For the text-containing cell, return its midpoint in (x, y) coordinate format. 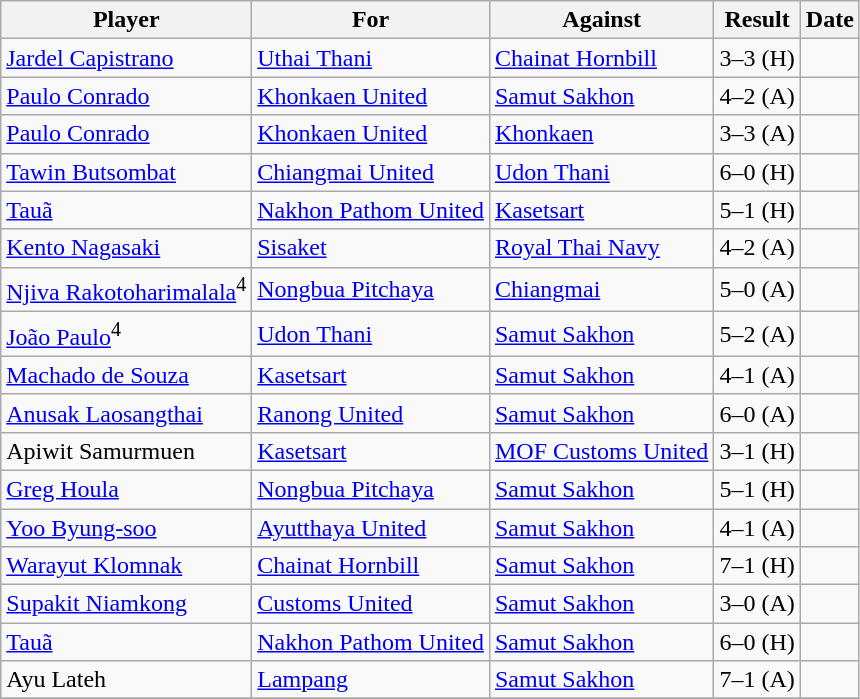
João Paulo4 (126, 334)
Result (757, 20)
For (371, 20)
MOF Customs United (601, 451)
Anusak Laosangthai (126, 413)
3–3 (A) (757, 134)
Against (601, 20)
Player (126, 20)
Customs United (371, 604)
5–2 (A) (757, 334)
3–1 (H) (757, 451)
Chiangmai United (371, 172)
Yoo Byung-soo (126, 528)
Apiwit Samurmuen (126, 451)
Uthai Thani (371, 58)
Lampang (371, 680)
7–1 (A) (757, 680)
Royal Thai Navy (601, 248)
Jardel Capistrano (126, 58)
Chiangmai (601, 290)
Supakit Niamkong (126, 604)
Machado de Souza (126, 375)
Ayu Lateh (126, 680)
Sisaket (371, 248)
Warayut Klomnak (126, 566)
5–0 (A) (757, 290)
Kento Nagasaki (126, 248)
Tawin Butsombat (126, 172)
Khonkaen (601, 134)
Greg Houla (126, 489)
Ayutthaya United (371, 528)
3–0 (A) (757, 604)
Date (830, 20)
Njiva Rakotoharimalala4 (126, 290)
7–1 (H) (757, 566)
Ranong United (371, 413)
6–0 (A) (757, 413)
3–3 (H) (757, 58)
